Identify which cell holds the provided text, then report its (x, y) central coordinate. 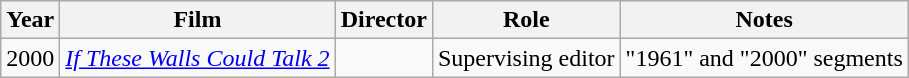
"1961" and "2000" segments (764, 58)
Notes (764, 20)
Year (30, 20)
Supervising editor (526, 58)
2000 (30, 58)
Role (526, 20)
Film (198, 20)
If These Walls Could Talk 2 (198, 58)
Director (384, 20)
